For the text-containing cell, return its midpoint in [x, y] coordinate format. 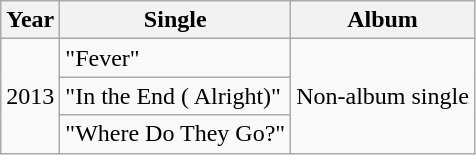
"In the End ( Alright)" [176, 96]
2013 [30, 96]
"Where Do They Go?" [176, 134]
Non-album single [383, 96]
"Fever" [176, 58]
Single [176, 20]
Year [30, 20]
Album [383, 20]
